Return (x, y) of the center of cell containing provided text 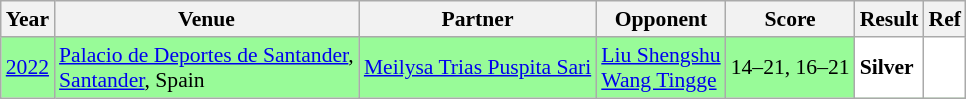
Partner (478, 19)
Year (28, 19)
Score (790, 19)
Silver (890, 68)
Result (890, 19)
Ref (944, 19)
Palacio de Deportes de Santander,Santander, Spain (206, 68)
Meilysa Trias Puspita Sari (478, 68)
2022 (28, 68)
14–21, 16–21 (790, 68)
Venue (206, 19)
Opponent (660, 19)
Liu Shengshu Wang Tingge (660, 68)
